Find where the given text appears and provide that cell's center as [X, Y] coordinate. 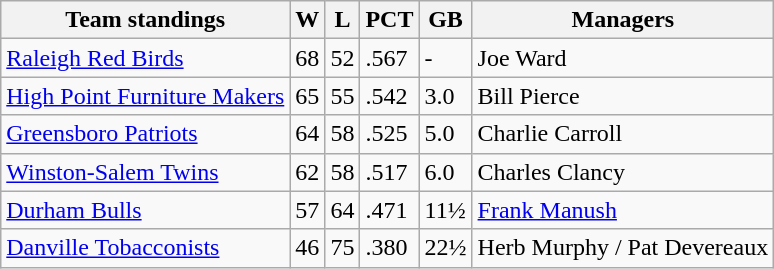
22½ [446, 248]
52 [342, 58]
.380 [390, 248]
3.0 [446, 96]
11½ [446, 210]
Charlie Carroll [623, 134]
Managers [623, 20]
.542 [390, 96]
57 [308, 210]
Danville Tobacconists [146, 248]
High Point Furniture Makers [146, 96]
6.0 [446, 172]
Greensboro Patriots [146, 134]
46 [308, 248]
65 [308, 96]
Bill Pierce [623, 96]
Winston-Salem Twins [146, 172]
GB [446, 20]
75 [342, 248]
Team standings [146, 20]
62 [308, 172]
5.0 [446, 134]
55 [342, 96]
.471 [390, 210]
.567 [390, 58]
L [342, 20]
Durham Bulls [146, 210]
Frank Manush [623, 210]
68 [308, 58]
.517 [390, 172]
.525 [390, 134]
W [308, 20]
Herb Murphy / Pat Devereaux [623, 248]
PCT [390, 20]
Raleigh Red Birds [146, 58]
Joe Ward [623, 58]
- [446, 58]
Charles Clancy [623, 172]
